Locate the cell with the specified text and output its (x, y) center coordinate. 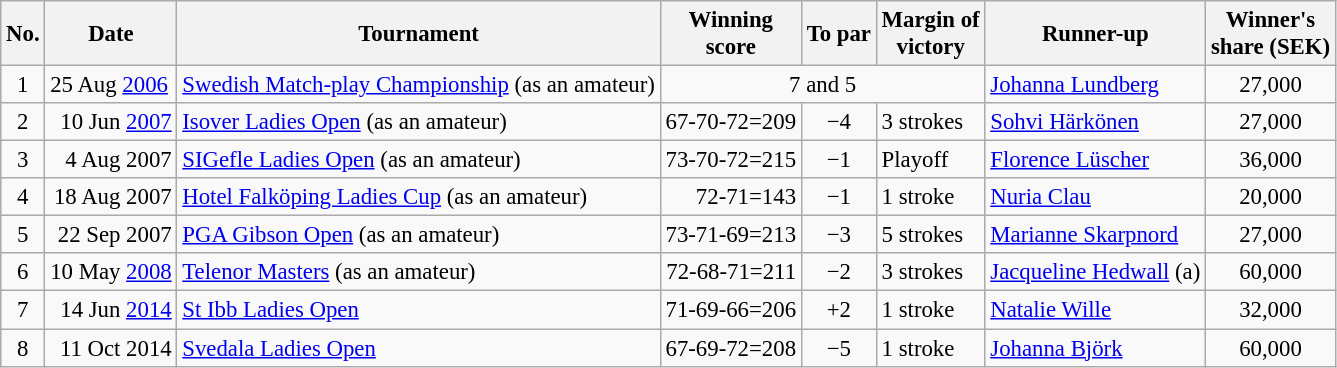
Runner-up (1096, 34)
No. (23, 34)
To par (838, 34)
32,000 (1271, 310)
72-71=143 (730, 197)
71-69-66=206 (730, 310)
−2 (838, 273)
4 Aug 2007 (111, 160)
72-68-71=211 (730, 273)
Margin ofvictory (930, 34)
Playoff (930, 160)
Johanna Björk (1096, 348)
Date (111, 34)
73-71-69=213 (730, 235)
3 (23, 160)
67-70-72=209 (730, 122)
67-69-72=208 (730, 348)
Johanna Lundberg (1096, 85)
1 (23, 85)
20,000 (1271, 197)
SIGefle Ladies Open (as an amateur) (418, 160)
Nuria Clau (1096, 197)
Winner'sshare (SEK) (1271, 34)
−4 (838, 122)
Natalie Wille (1096, 310)
10 Jun 2007 (111, 122)
PGA Gibson Open (as an amateur) (418, 235)
11 Oct 2014 (111, 348)
−3 (838, 235)
18 Aug 2007 (111, 197)
+2 (838, 310)
14 Jun 2014 (111, 310)
Isover Ladies Open (as an amateur) (418, 122)
25 Aug 2006 (111, 85)
Marianne Skarpnord (1096, 235)
7 and 5 (822, 85)
22 Sep 2007 (111, 235)
6 (23, 273)
7 (23, 310)
Sohvi Härkönen (1096, 122)
10 May 2008 (111, 273)
73-70-72=215 (730, 160)
4 (23, 197)
5 strokes (930, 235)
5 (23, 235)
Tournament (418, 34)
Swedish Match-play Championship (as an amateur) (418, 85)
Jacqueline Hedwall (a) (1096, 273)
−5 (838, 348)
36,000 (1271, 160)
St Ibb Ladies Open (418, 310)
Hotel Falköping Ladies Cup (as an amateur) (418, 197)
2 (23, 122)
8 (23, 348)
Svedala Ladies Open (418, 348)
Telenor Masters (as an amateur) (418, 273)
Florence Lüscher (1096, 160)
Winningscore (730, 34)
